Find where the given text appears and provide that cell's center as (X, Y) coordinate. 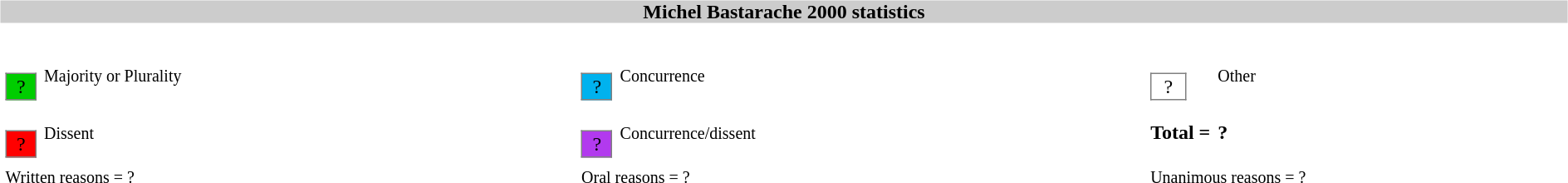
Dissent (309, 132)
Michel Bastarache 2000 statistics (784, 12)
Total = (1180, 132)
Concurrence (882, 76)
Concurrence/dissent (882, 132)
Majority or Plurality (309, 76)
Other (1390, 76)
